Return the (X, Y) coordinate for the center point of the cell that contains the specified text.  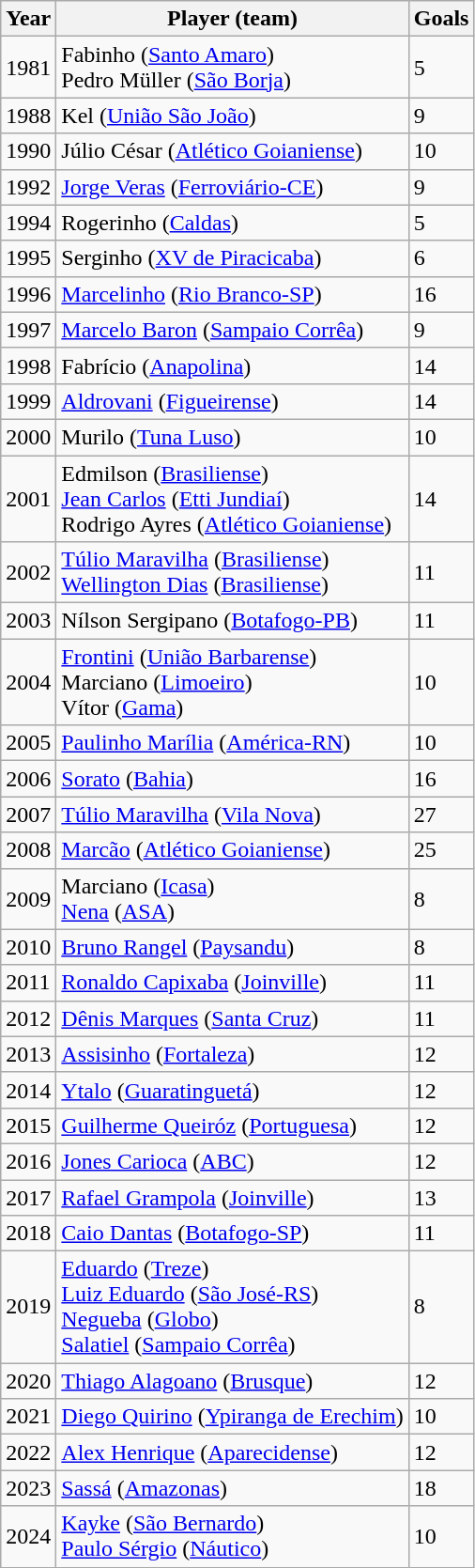
2001 (28, 498)
1997 (28, 330)
2007 (28, 815)
2014 (28, 1090)
Fabrício (Anapolina) (233, 365)
Player (team) (233, 19)
18 (441, 1488)
Marcelinho (Rio Branco-SP) (233, 294)
2021 (28, 1417)
Dênis Marques (Santa Cruz) (233, 1018)
Serginho (XV de Piracicaba) (233, 258)
Thiago Alagoano (Brusque) (233, 1381)
Alex Henrique (Aparecidense) (233, 1452)
2017 (28, 1198)
1988 (28, 116)
Rafael Grampola (Joinville) (233, 1198)
2002 (28, 573)
2005 (28, 743)
1990 (28, 151)
2000 (28, 437)
2004 (28, 682)
Goals (441, 19)
Frontini (União Barbarense) Marciano (Limoeiro) Vítor (Gama) (233, 682)
2010 (28, 947)
1994 (28, 223)
Kayke (São Bernardo) Paulo Sérgio (Náutico) (233, 1537)
Ronaldo Capixaba (Joinville) (233, 983)
2023 (28, 1488)
1996 (28, 294)
2013 (28, 1054)
2022 (28, 1452)
Túlio Maravilha (Brasiliense) Wellington Dias (Brasiliense) (233, 573)
Kel (União São João) (233, 116)
Júlio César (Atlético Goianiense) (233, 151)
2012 (28, 1018)
2019 (28, 1308)
2020 (28, 1381)
2008 (28, 850)
2015 (28, 1126)
2016 (28, 1161)
2009 (28, 898)
Eduardo (Treze) Luiz Eduardo (São José-RS) Negueba (Globo) Salatiel (Sampaio Corrêa) (233, 1308)
Sassá (Amazonas) (233, 1488)
27 (441, 815)
6 (441, 258)
2024 (28, 1537)
1999 (28, 401)
Nílson Sergipano (Botafogo-PB) (233, 621)
Marcelo Baron (Sampaio Corrêa) (233, 330)
Marcão (Atlético Goianiense) (233, 850)
Ytalo (Guaratinguetá) (233, 1090)
Rogerinho (Caldas) (233, 223)
13 (441, 1198)
Aldrovani (Figueirense) (233, 401)
Edmilson (Brasiliense) Jean Carlos (Etti Jundiaí) Rodrigo Ayres (Atlético Goianiense) (233, 498)
25 (441, 850)
2003 (28, 621)
Túlio Maravilha (Vila Nova) (233, 815)
1995 (28, 258)
2006 (28, 779)
2011 (28, 983)
Guilherme Queiróz (Portuguesa) (233, 1126)
Marciano (Icasa) Nena (ASA) (233, 898)
1981 (28, 68)
Jorge Veras (Ferroviário-CE) (233, 187)
Bruno Rangel (Paysandu) (233, 947)
Jones Carioca (ABC) (233, 1161)
Murilo (Tuna Luso) (233, 437)
Fabinho (Santo Amaro) Pedro Müller (São Borja) (233, 68)
Year (28, 19)
1998 (28, 365)
Paulinho Marília (América-RN) (233, 743)
1992 (28, 187)
2018 (28, 1234)
Assisinho (Fortaleza) (233, 1054)
Caio Dantas (Botafogo-SP) (233, 1234)
Sorato (Bahia) (233, 779)
Diego Quirino (Ypiranga de Erechim) (233, 1417)
